For the text-containing cell, return its midpoint in (X, Y) coordinate format. 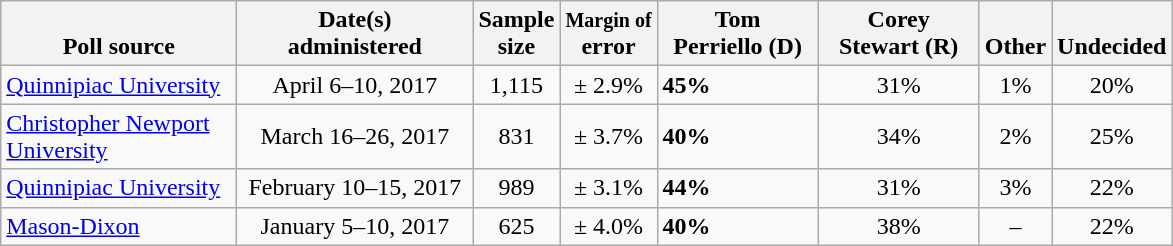
January 5–10, 2017 (355, 226)
1% (1015, 85)
3% (1015, 188)
March 16–26, 2017 (355, 136)
831 (516, 136)
± 4.0% (608, 226)
– (1015, 226)
45% (738, 85)
± 2.9% (608, 85)
Poll source (119, 34)
Undecided (1112, 34)
44% (738, 188)
Margin oferror (608, 34)
34% (898, 136)
38% (898, 226)
TomPerriello (D) (738, 34)
1,115 (516, 85)
± 3.7% (608, 136)
989 (516, 188)
Christopher Newport University (119, 136)
Samplesize (516, 34)
± 3.1% (608, 188)
Other (1015, 34)
April 6–10, 2017 (355, 85)
CoreyStewart (R) (898, 34)
February 10–15, 2017 (355, 188)
20% (1112, 85)
Mason-Dixon (119, 226)
25% (1112, 136)
625 (516, 226)
Date(s)administered (355, 34)
2% (1015, 136)
